Return [x, y] of the center of cell containing provided text 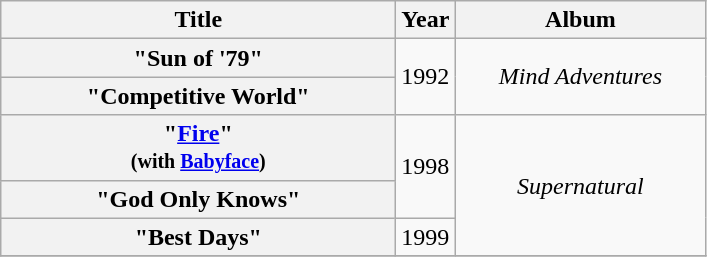
Mind Adventures [580, 77]
1998 [426, 166]
"Sun of '79" [198, 58]
"God Only Knows" [198, 199]
Title [198, 20]
"Best Days" [198, 237]
"Competitive World" [198, 96]
Year [426, 20]
1992 [426, 77]
Album [580, 20]
Supernatural [580, 186]
1999 [426, 237]
"Fire"(with Babyface) [198, 148]
